Extract the (x, y) coordinate from the center of the cell holding the provided text.  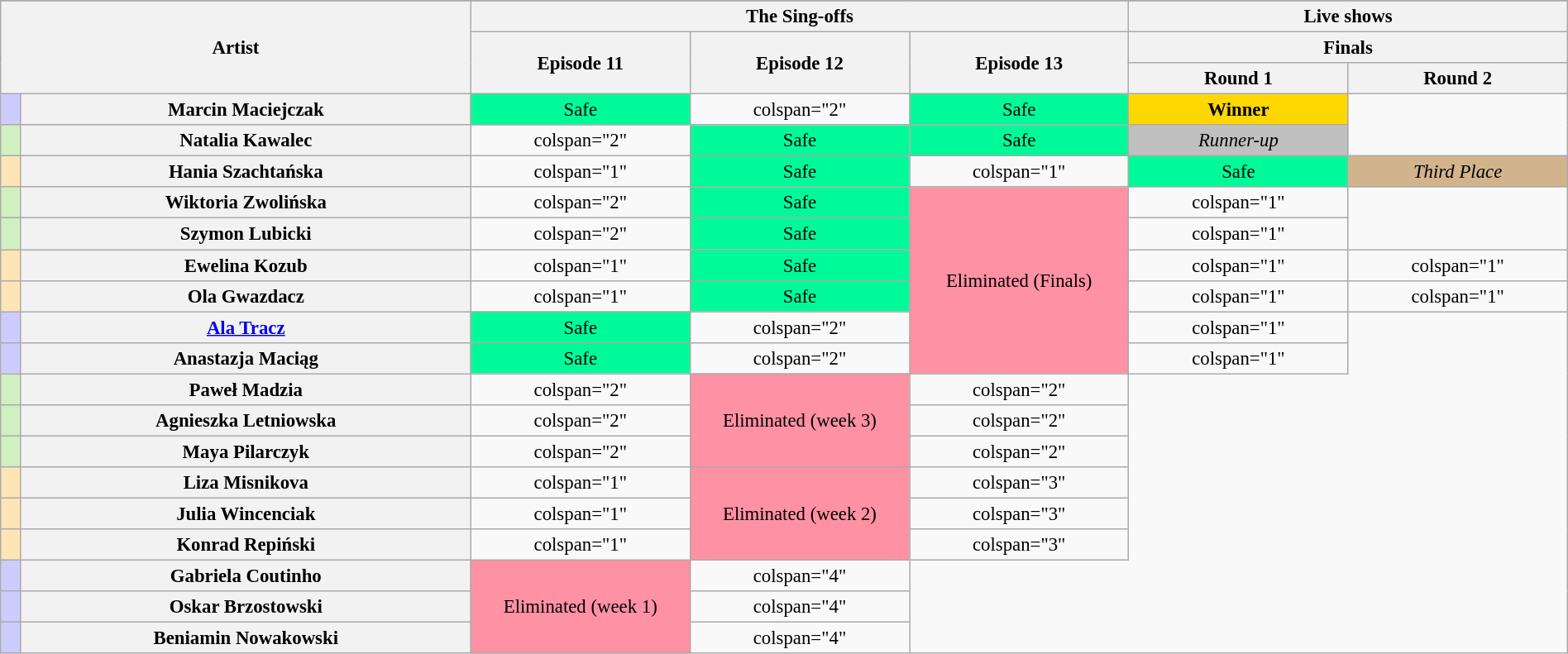
Eliminated (week 3) (799, 420)
Runner-up (1239, 141)
Third Place (1457, 172)
The Sing-offs (800, 17)
Ewelina Kozub (246, 265)
Round 1 (1239, 79)
Eliminated (week 1) (581, 607)
Liza Misnikova (246, 483)
Winner (1239, 110)
Ala Tracz (246, 327)
Episode 12 (799, 63)
Hania Szachtańska (246, 172)
Maya Pilarczyk (246, 451)
Eliminated (week 2) (799, 514)
Finals (1348, 48)
Agnieszka Letniowska (246, 421)
Artist (236, 48)
Round 2 (1457, 79)
Eliminated (Finals) (1019, 280)
Live shows (1348, 17)
Natalia Kawalec (246, 141)
Paweł Madzia (246, 389)
Episode 11 (581, 63)
Anastazja Maciąg (246, 358)
Gabriela Coutinho (246, 576)
Ola Gwazdacz (246, 296)
Oskar Brzostowski (246, 607)
Episode 13 (1019, 63)
Julia Wincenciak (246, 513)
Beniamin Nowakowski (246, 638)
Konrad Repiński (246, 545)
Szymon Lubicki (246, 234)
Wiktoria Zwolińska (246, 203)
Marcin Maciejczak (246, 110)
